Return the [X, Y] coordinate for the center point of the cell that contains the specified text.  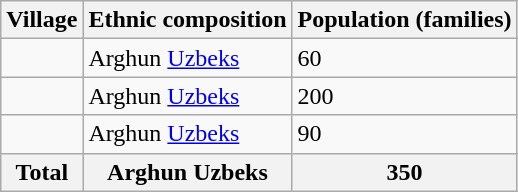
Population (families) [404, 20]
90 [404, 134]
350 [404, 172]
Village [42, 20]
60 [404, 58]
200 [404, 96]
Total [42, 172]
Ethnic composition [188, 20]
